Find where the given text appears and provide that cell's center as (X, Y) coordinate. 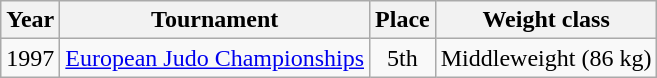
5th (403, 58)
Year (30, 20)
Place (403, 20)
Middleweight (86 kg) (546, 58)
Tournament (215, 20)
1997 (30, 58)
Weight class (546, 20)
European Judo Championships (215, 58)
